From the cell containing the given text, extract its center point as (x, y) coordinate. 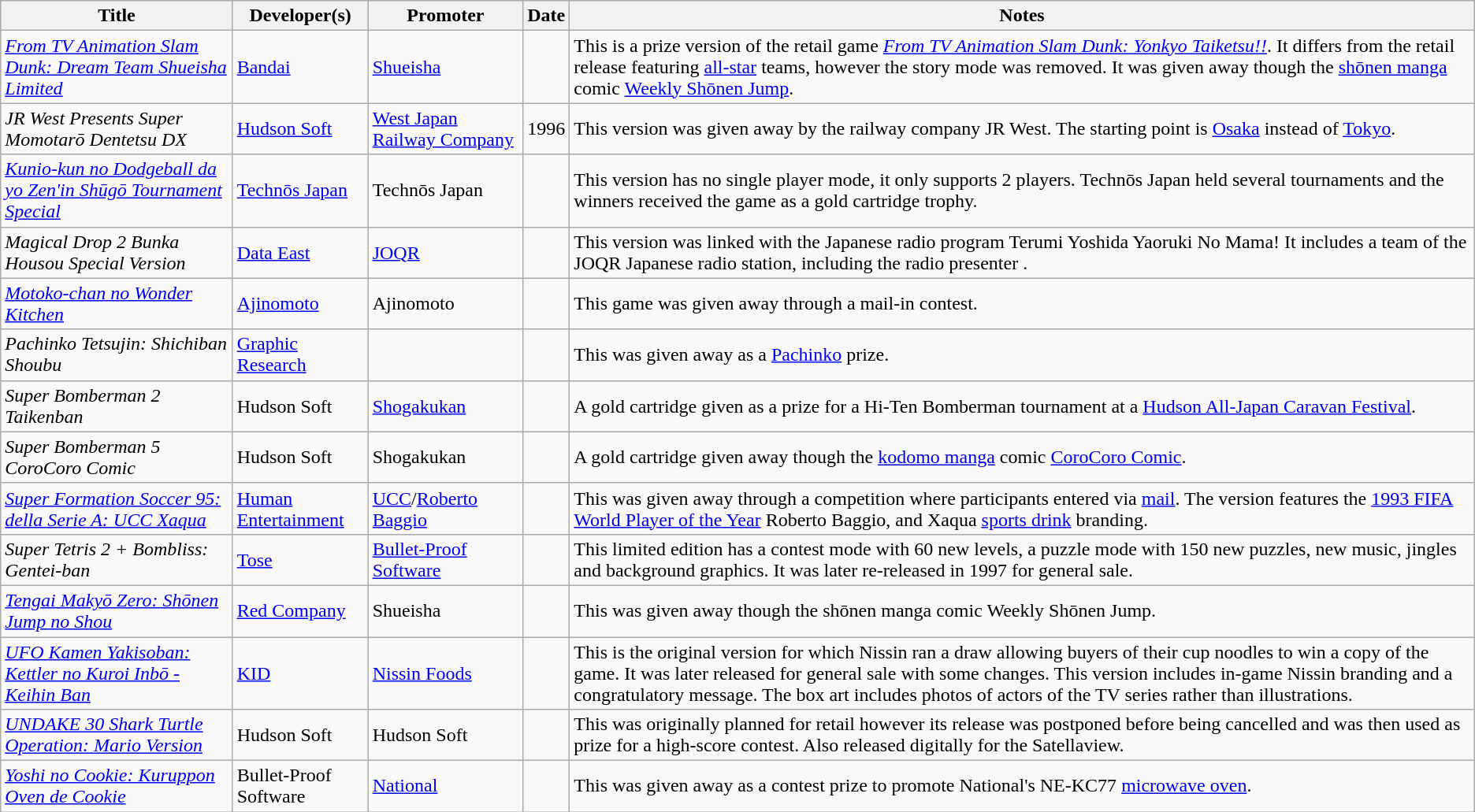
Graphic Research (300, 354)
Motoko-chan no Wonder Kitchen (117, 304)
Tengai Makyō Zero: Shōnen Jump no Shou (117, 611)
West Japan Railway Company (446, 129)
Super Tetris 2 + Bombliss: Gentei-ban (117, 559)
KID (300, 673)
UCC/Roberto Baggio (446, 509)
A gold cartridge given away though the kodomo manga comic CoroCoro Comic. (1022, 457)
From TV Animation Slam Dunk: Dream Team Shueisha Limited (117, 67)
Yoshi no Cookie: Kuruppon Oven de Cookie (117, 786)
Notes (1022, 16)
Nissin Foods (446, 673)
JR West Presents Super Momotarō Dentetsu DX (117, 129)
This version was given away by the railway company JR West. The starting point is Osaka instead of Tokyo. (1022, 129)
National (446, 786)
Title (117, 16)
This was given away as a Pachinko prize. (1022, 354)
JOQR (446, 252)
Bandai (300, 67)
UFO Kamen Yakisoban: Kettler no Kuroi Inbō - Keihin Ban (117, 673)
Pachinko Tetsujin: Shichiban Shoubu (117, 354)
Super Formation Soccer 95: della Serie A: UCC Xaqua (117, 509)
Promoter (446, 16)
Developer(s) (300, 16)
Date (547, 16)
A gold cartridge given as a prize for a Hi-Ten Bomberman tournament at a Hudson All-Japan Caravan Festival. (1022, 406)
This game was given away through a mail-in contest. (1022, 304)
This was given away though the shōnen manga comic Weekly Shōnen Jump. (1022, 611)
Super Bomberman 2 Taikenban (117, 406)
Data East (300, 252)
Magical Drop 2 Bunka Housou Special Version (117, 252)
Red Company (300, 611)
Tose (300, 559)
This was given away as a contest prize to promote National's NE-KC77 microwave oven. (1022, 786)
1996 (547, 129)
Super Bomberman 5 CoroCoro Comic (117, 457)
Kunio-kun no Dodgeball da yo Zen'in Shūgō Tournament Special (117, 191)
UNDAKE 30 Shark Turtle Operation: Mario Version (117, 736)
Human Entertainment (300, 509)
